Find where the given text appears and provide that cell's center as (X, Y) coordinate. 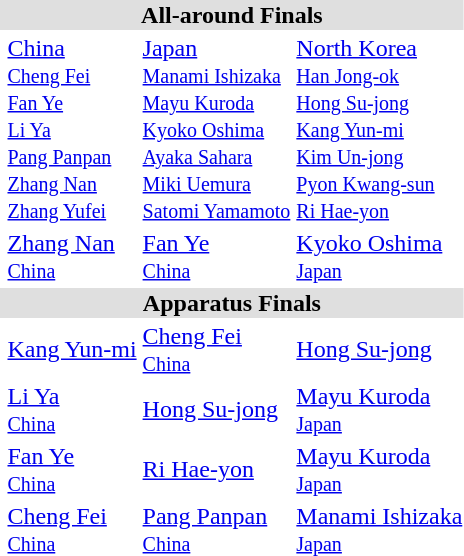
JapanManami IshizakaMayu KurodaKyoko OshimaAyaka SaharaMiki UemuraSatomi Yamamoto (216, 129)
All-around Finals (232, 15)
Kyoko Oshima Japan (380, 256)
Cheng Fei China (216, 350)
Zhang Nan China (72, 256)
Ri Hae-yon (216, 470)
Li Ya China (72, 410)
ChinaCheng FeiFan YeLi YaPang PanpanZhang NanZhang Yufei (72, 129)
Kang Yun-mi (72, 350)
North KoreaHan Jong-okHong Su-jongKang Yun-miKim Un-jongPyon Kwang-sunRi Hae-yon (380, 129)
Apparatus Finals (232, 303)
